Return [x, y] of the center of cell containing provided text 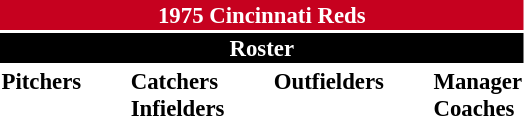
Roster [262, 48]
1975 Cincinnati Reds [262, 15]
